Find where the given text appears and provide that cell's center as (x, y) coordinate. 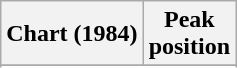
Chart (1984) (72, 34)
Peakposition (189, 34)
